For the text-containing cell, return its midpoint in [x, y] coordinate format. 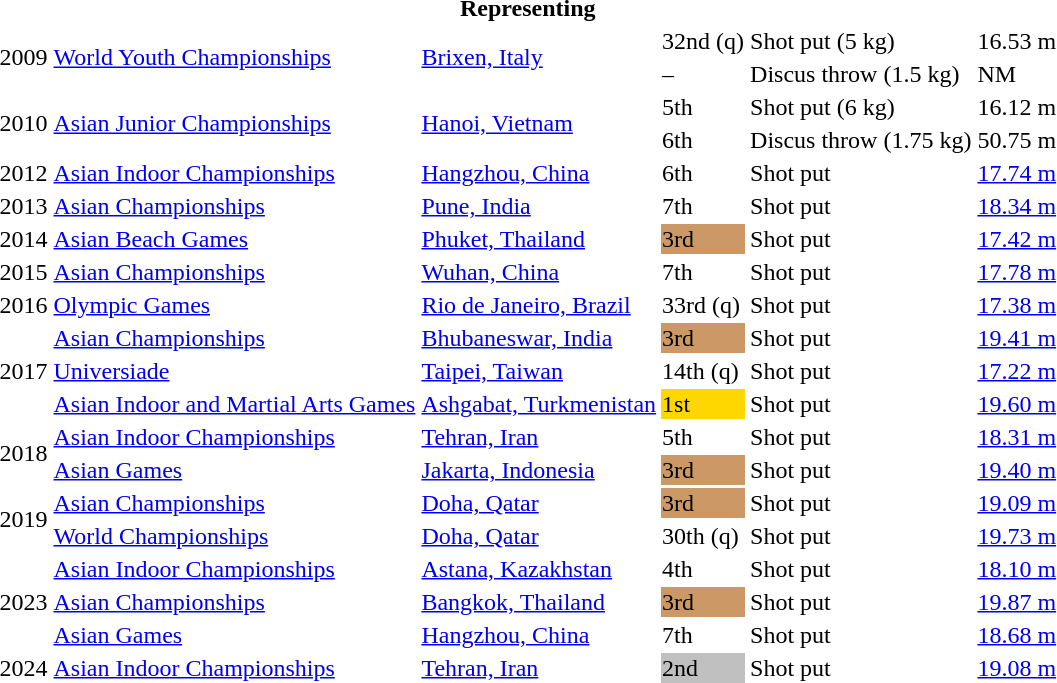
World Championships [234, 536]
2nd [704, 668]
Wuhan, China [539, 272]
33rd (q) [704, 305]
World Youth Championships [234, 58]
Discus throw (1.75 kg) [861, 140]
Hanoi, Vietnam [539, 124]
Jakarta, Indonesia [539, 470]
4th [704, 569]
Olympic Games [234, 305]
Asian Indoor and Martial Arts Games [234, 404]
Phuket, Thailand [539, 239]
Pune, India [539, 206]
Asian Beach Games [234, 239]
Bangkok, Thailand [539, 602]
32nd (q) [704, 41]
30th (q) [704, 536]
Discus throw (1.5 kg) [861, 74]
– [704, 74]
Shot put (6 kg) [861, 107]
Bhubaneswar, India [539, 338]
Asian Junior Championships [234, 124]
1st [704, 404]
Rio de Janeiro, Brazil [539, 305]
Taipei, Taiwan [539, 371]
Brixen, Italy [539, 58]
Ashgabat, Turkmenistan [539, 404]
Universiade [234, 371]
Shot put (5 kg) [861, 41]
Astana, Kazakhstan [539, 569]
14th (q) [704, 371]
